Extract the [X, Y] coordinate from the center of the cell holding the provided text.  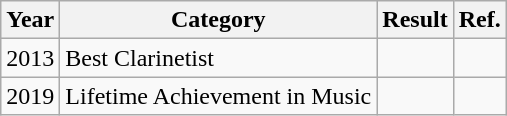
Year [30, 20]
Category [218, 20]
Lifetime Achievement in Music [218, 96]
Ref. [480, 20]
2019 [30, 96]
2013 [30, 58]
Best Clarinetist [218, 58]
Result [415, 20]
